Return the (x, y) coordinate for the center point of the cell that contains the specified text.  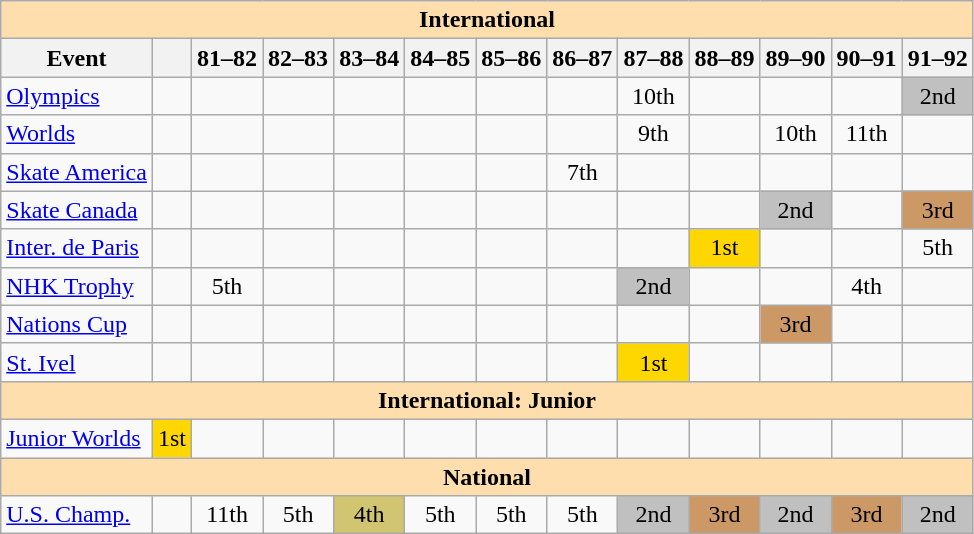
Olympics (77, 96)
International (487, 20)
Nations Cup (77, 324)
St. Ivel (77, 362)
86–87 (582, 58)
7th (582, 172)
89–90 (796, 58)
82–83 (298, 58)
9th (654, 134)
87–88 (654, 58)
International: Junior (487, 400)
81–82 (228, 58)
Worlds (77, 134)
Skate Canada (77, 210)
83–84 (370, 58)
90–91 (866, 58)
NHK Trophy (77, 286)
Skate America (77, 172)
91–92 (938, 58)
U.S. Champ. (77, 515)
National (487, 477)
Inter. de Paris (77, 248)
Event (77, 58)
84–85 (440, 58)
88–89 (724, 58)
85–86 (512, 58)
Junior Worlds (77, 438)
